Extract the [x, y] coordinate from the center of the cell holding the provided text.  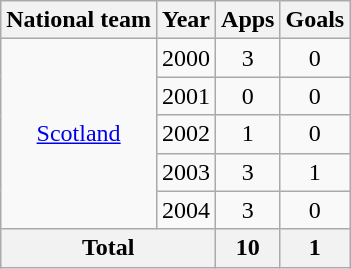
2004 [186, 210]
2000 [186, 58]
2002 [186, 134]
Year [186, 20]
2001 [186, 96]
Total [108, 248]
Scotland [79, 134]
National team [79, 20]
2003 [186, 172]
10 [248, 248]
Apps [248, 20]
Goals [315, 20]
